Determine the (X, Y) coordinate at the center of the cell enclosing the given text.  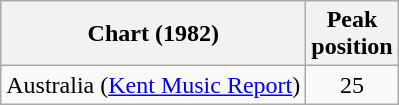
Peakposition (352, 34)
Chart (1982) (154, 34)
25 (352, 85)
Australia (Kent Music Report) (154, 85)
